Detect which cell encompasses the target text, then output its [x, y] center coordinate. 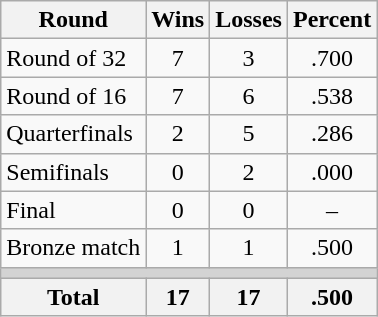
6 [249, 96]
Wins [178, 20]
5 [249, 134]
3 [249, 58]
.700 [332, 58]
– [332, 210]
Percent [332, 20]
Round [74, 20]
.000 [332, 172]
Semifinals [74, 172]
Quarterfinals [74, 134]
Round of 32 [74, 58]
Losses [249, 20]
.286 [332, 134]
Bronze match [74, 248]
Total [74, 297]
Final [74, 210]
.538 [332, 96]
Round of 16 [74, 96]
